Output the (X, Y) coordinate of the center of the cell containing the given text.  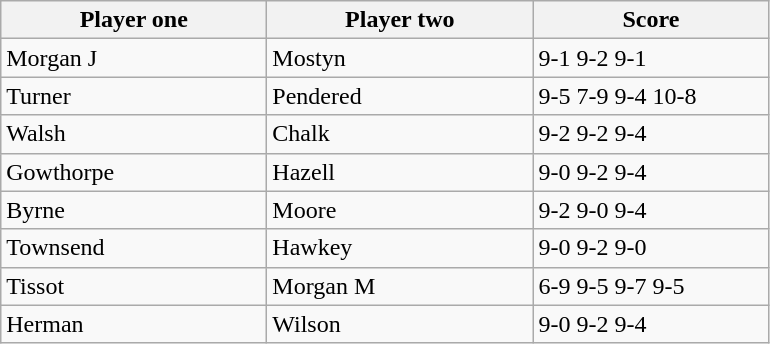
Byrne (134, 210)
Tissot (134, 286)
9-2 9-2 9-4 (651, 134)
Chalk (400, 134)
Herman (134, 324)
9-0 9-2 9-0 (651, 248)
6-9 9-5 9-7 9-5 (651, 286)
Walsh (134, 134)
Mostyn (400, 58)
9-1 9-2 9-1 (651, 58)
9-5 7-9 9-4 10-8 (651, 96)
Pendered (400, 96)
Morgan J (134, 58)
Hawkey (400, 248)
Townsend (134, 248)
Hazell (400, 172)
Moore (400, 210)
Player one (134, 20)
Wilson (400, 324)
Score (651, 20)
Player two (400, 20)
Turner (134, 96)
Gowthorpe (134, 172)
9-2 9-0 9-4 (651, 210)
Morgan M (400, 286)
